Detect which cell encompasses the target text, then output its [X, Y] center coordinate. 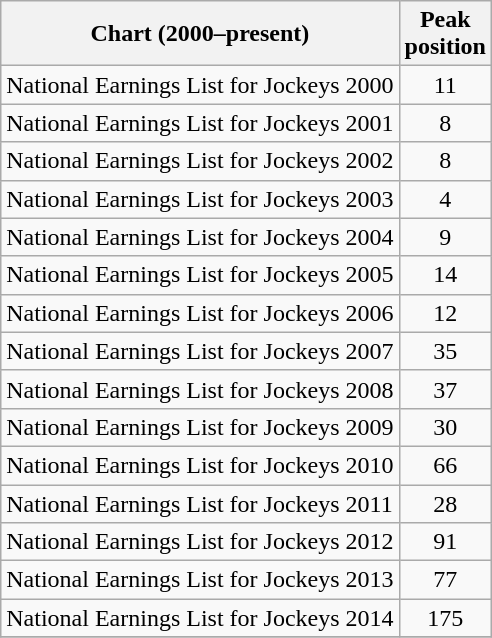
National Earnings List for Jockeys 2002 [200, 161]
12 [445, 313]
66 [445, 465]
National Earnings List for Jockeys 2006 [200, 313]
National Earnings List for Jockeys 2005 [200, 275]
37 [445, 389]
National Earnings List for Jockeys 2009 [200, 427]
11 [445, 85]
Peakposition [445, 34]
National Earnings List for Jockeys 2007 [200, 351]
91 [445, 542]
14 [445, 275]
77 [445, 580]
National Earnings List for Jockeys 2004 [200, 237]
Chart (2000–present) [200, 34]
National Earnings List for Jockeys 2008 [200, 389]
National Earnings List for Jockeys 2010 [200, 465]
4 [445, 199]
175 [445, 618]
National Earnings List for Jockeys 2003 [200, 199]
National Earnings List for Jockeys 2012 [200, 542]
National Earnings List for Jockeys 2013 [200, 580]
National Earnings List for Jockeys 2001 [200, 123]
30 [445, 427]
28 [445, 503]
National Earnings List for Jockeys 2014 [200, 618]
National Earnings List for Jockeys 2011 [200, 503]
9 [445, 237]
National Earnings List for Jockeys 2000 [200, 85]
35 [445, 351]
